Output the [x, y] coordinate of the center of the cell containing the given text.  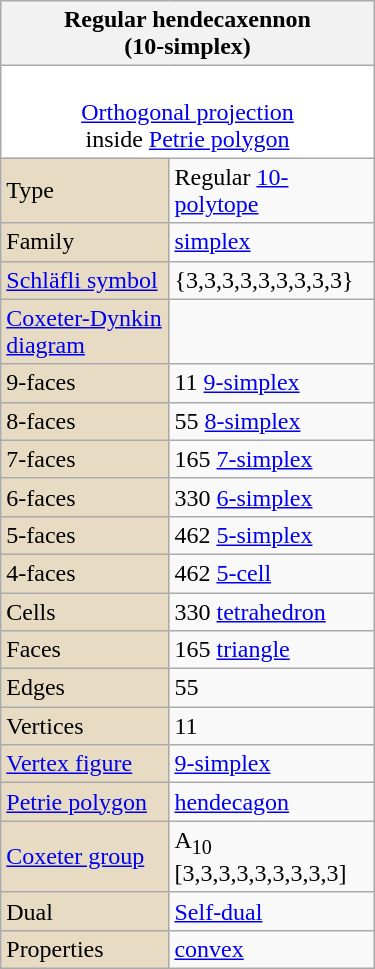
9-faces [85, 383]
Coxeter group [85, 856]
Faces [85, 650]
Regular 10-polytope [272, 190]
{3,3,3,3,3,3,3,3,3} [272, 280]
55 8-simplex [272, 421]
Vertex figure [85, 764]
hendecagon [272, 802]
165 7-simplex [272, 459]
convex [272, 949]
165 triangle [272, 650]
462 5-simplex [272, 535]
Petrie polygon [85, 802]
Edges [85, 688]
Orthogonal projectioninside Petrie polygon [188, 112]
330 6-simplex [272, 497]
55 [272, 688]
Self-dual [272, 911]
Type [85, 190]
A10 [3,3,3,3,3,3,3,3,3] [272, 856]
5-faces [85, 535]
8-faces [85, 421]
6-faces [85, 497]
462 5-cell [272, 573]
Properties [85, 949]
330 tetrahedron [272, 611]
Schläfli symbol [85, 280]
Vertices [85, 726]
Dual [85, 911]
9-simplex [272, 764]
11 [272, 726]
7-faces [85, 459]
4-faces [85, 573]
Family [85, 242]
simplex [272, 242]
Coxeter-Dynkin diagram [85, 332]
11 9-simplex [272, 383]
Cells [85, 611]
Regular hendecaxennon(10-simplex) [188, 34]
